From the cell containing the given text, extract its center point as (X, Y) coordinate. 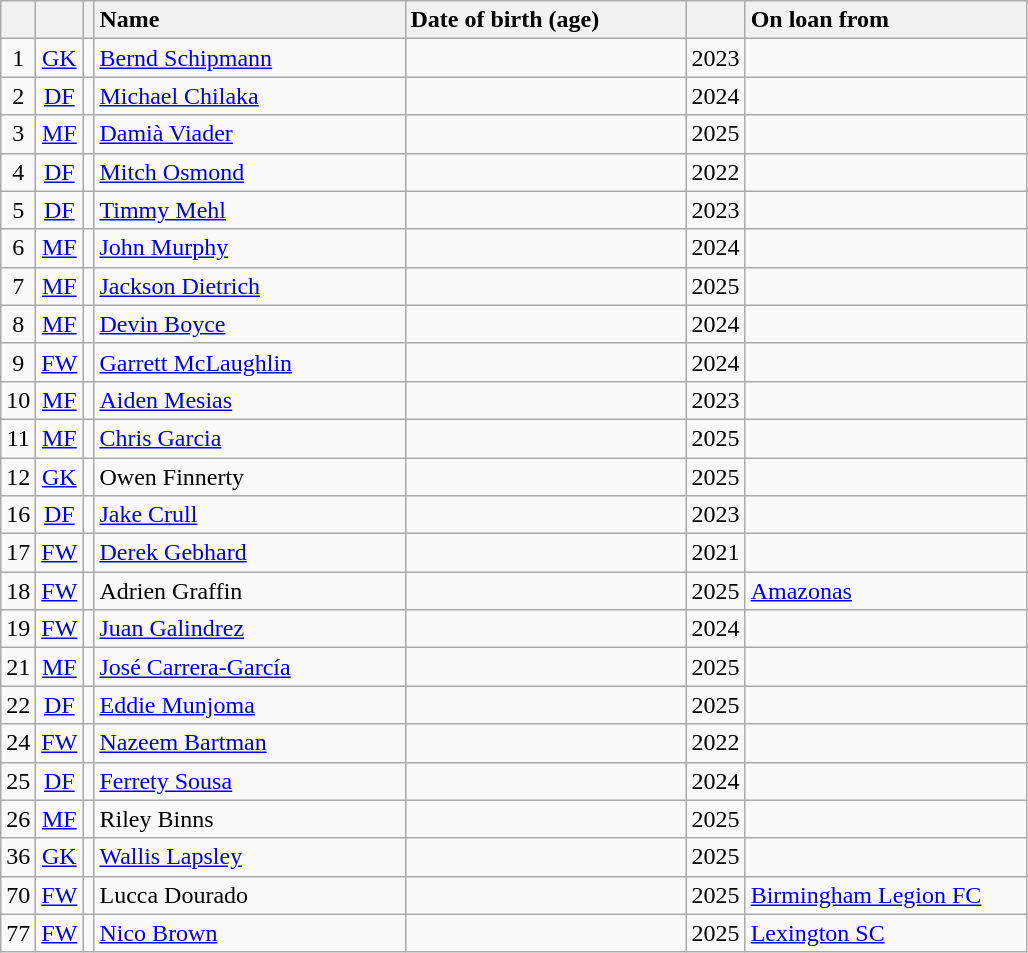
John Murphy (250, 248)
Timmy Mehl (250, 210)
6 (18, 248)
Garrett McLaughlin (250, 362)
11 (18, 438)
Juan Galindrez (250, 629)
2 (18, 96)
Birmingham Legion FC (886, 895)
Riley Binns (250, 819)
2021 (716, 553)
On loan from (886, 20)
22 (18, 705)
3 (18, 134)
Jake Crull (250, 515)
25 (18, 781)
Ferrety Sousa (250, 781)
70 (18, 895)
Wallis Lapsley (250, 857)
Michael Chilaka (250, 96)
24 (18, 743)
12 (18, 477)
Nico Brown (250, 933)
Damià Viader (250, 134)
4 (18, 172)
77 (18, 933)
Owen Finnerty (250, 477)
9 (18, 362)
Amazonas (886, 591)
Chris Garcia (250, 438)
21 (18, 667)
8 (18, 324)
18 (18, 591)
7 (18, 286)
Date of birth (age) (546, 20)
Lexington SC (886, 933)
36 (18, 857)
Nazeem Bartman (250, 743)
Lucca Dourado (250, 895)
1 (18, 58)
Aiden Mesias (250, 400)
Jackson Dietrich (250, 286)
Mitch Osmond (250, 172)
Adrien Graffin (250, 591)
Name (250, 20)
5 (18, 210)
19 (18, 629)
José Carrera-García (250, 667)
Devin Boyce (250, 324)
26 (18, 819)
Eddie Munjoma (250, 705)
17 (18, 553)
Derek Gebhard (250, 553)
Bernd Schipmann (250, 58)
10 (18, 400)
16 (18, 515)
